For the text-containing cell, return its midpoint in [x, y] coordinate format. 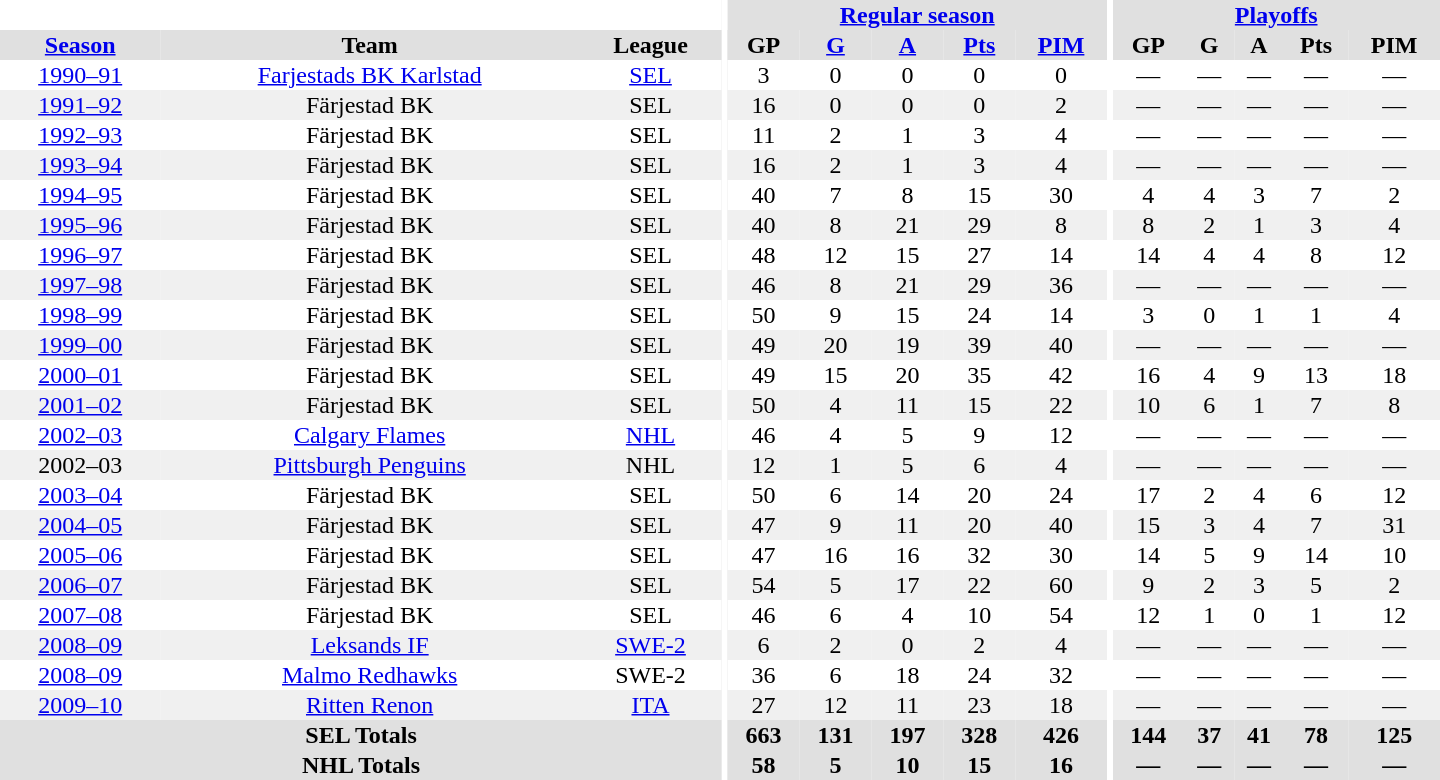
2009–10 [80, 705]
2005–06 [80, 555]
1994–95 [80, 195]
NHL Totals [361, 765]
125 [1394, 735]
60 [1061, 585]
42 [1061, 375]
2007–08 [80, 615]
48 [764, 255]
ITA [650, 705]
131 [836, 735]
Leksands IF [369, 645]
Farjestads BK Karlstad [369, 75]
1996–97 [80, 255]
Pittsburgh Penguins [369, 465]
1999–00 [80, 345]
2006–07 [80, 585]
1998–99 [80, 315]
SEL Totals [361, 735]
2001–02 [80, 405]
1997–98 [80, 285]
39 [979, 345]
37 [1209, 735]
Calgary Flames [369, 435]
426 [1061, 735]
23 [979, 705]
1995–96 [80, 225]
13 [1316, 375]
197 [907, 735]
328 [979, 735]
1993–94 [80, 165]
78 [1316, 735]
Malmo Redhawks [369, 675]
Team [369, 45]
144 [1148, 735]
31 [1394, 525]
1991–92 [80, 105]
2003–04 [80, 495]
League [650, 45]
2004–05 [80, 525]
19 [907, 345]
41 [1259, 735]
Regular season [918, 15]
58 [764, 765]
1990–91 [80, 75]
35 [979, 375]
Ritten Renon [369, 705]
Season [80, 45]
663 [764, 735]
2000–01 [80, 375]
1992–93 [80, 135]
Playoffs [1276, 15]
